Scan for the cell matching the given text and deliver its (X, Y) coordinate at center. 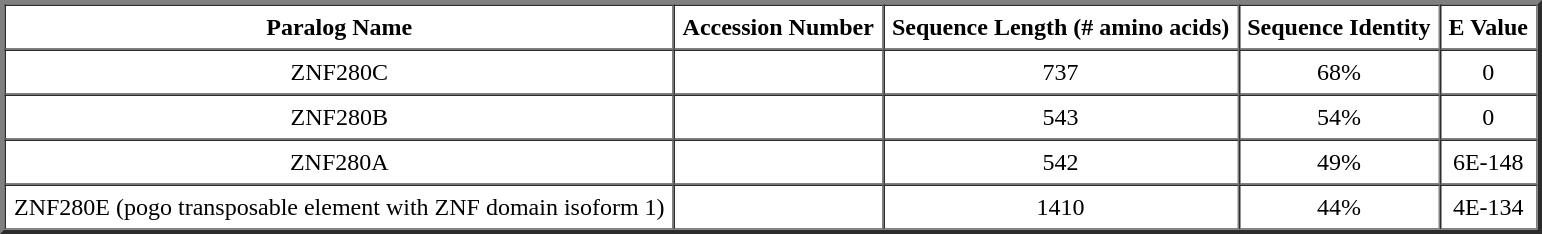
4E-134 (1488, 206)
68% (1338, 72)
543 (1060, 116)
Paralog Name (340, 26)
ZNF280A (340, 162)
54% (1338, 116)
1410 (1060, 206)
Accession Number (778, 26)
542 (1060, 162)
E Value (1488, 26)
44% (1338, 206)
737 (1060, 72)
49% (1338, 162)
Sequence Identity (1338, 26)
ZNF280B (340, 116)
ZNF280E (pogo transposable element with ZNF domain isoform 1) (340, 206)
6E-148 (1488, 162)
Sequence Length (# amino acids) (1060, 26)
ZNF280C (340, 72)
